Capture the cell that displays the provided text and extract its (x, y) central coordinate. 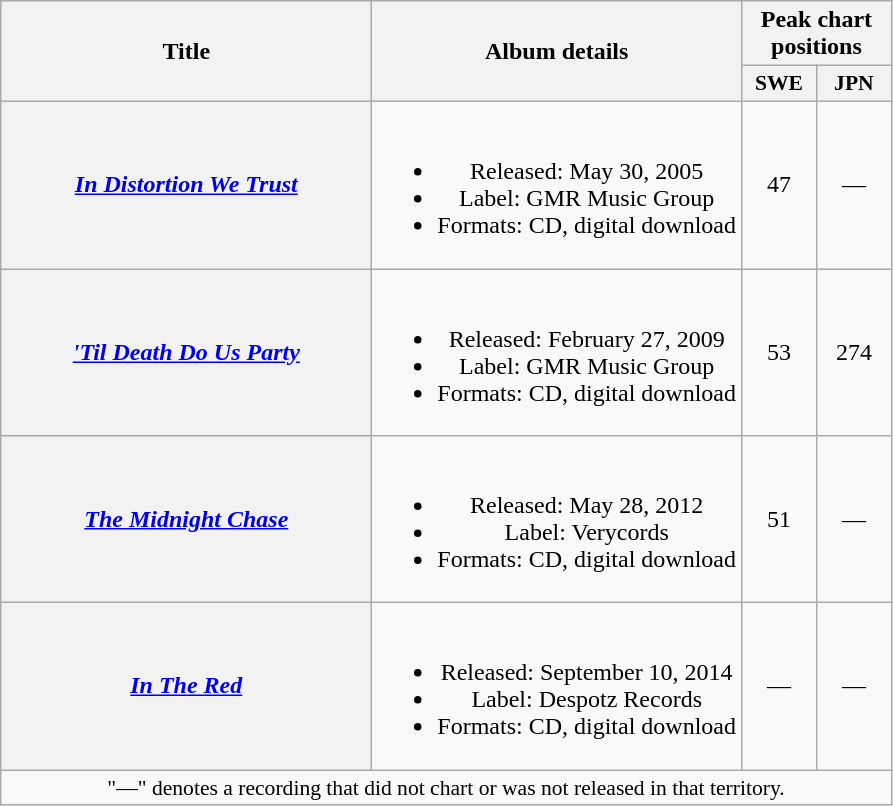
Title (186, 52)
SWE (780, 84)
53 (780, 352)
"—" denotes a recording that did not chart or was not released in that territory. (446, 788)
Released: May 30, 2005Label: GMR Music GroupFormats: CD, digital download (557, 184)
JPN (854, 84)
Peak chart positions (817, 34)
In The Red (186, 686)
51 (780, 520)
Released: May 28, 2012Label: VerycordsFormats: CD, digital download (557, 520)
Released: September 10, 2014Label: Despotz RecordsFormats: CD, digital download (557, 686)
47 (780, 184)
Album details (557, 52)
The Midnight Chase (186, 520)
'Til Death Do Us Party (186, 352)
Released: February 27, 2009Label: GMR Music GroupFormats: CD, digital download (557, 352)
274 (854, 352)
In Distortion We Trust (186, 184)
